Return [X, Y] of the center of cell containing provided text 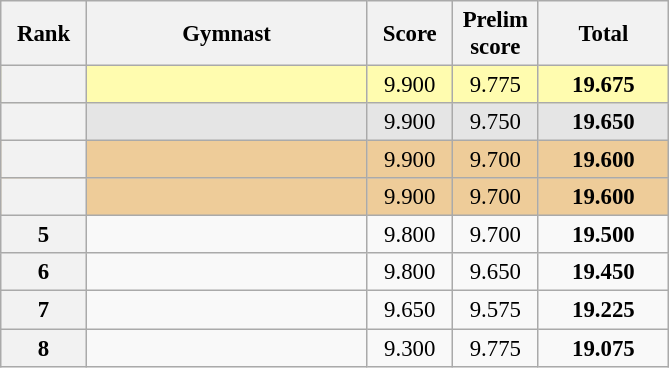
Prelim score [496, 34]
19.650 [604, 122]
19.675 [604, 85]
9.300 [410, 348]
9.750 [496, 122]
Gymnast [226, 34]
19.500 [604, 235]
19.225 [604, 310]
19.075 [604, 348]
Score [410, 34]
8 [44, 348]
19.450 [604, 273]
6 [44, 273]
5 [44, 235]
Total [604, 34]
9.575 [496, 310]
Rank [44, 34]
7 [44, 310]
